Search for the cell housing the specified text and yield its (X, Y) center coordinate. 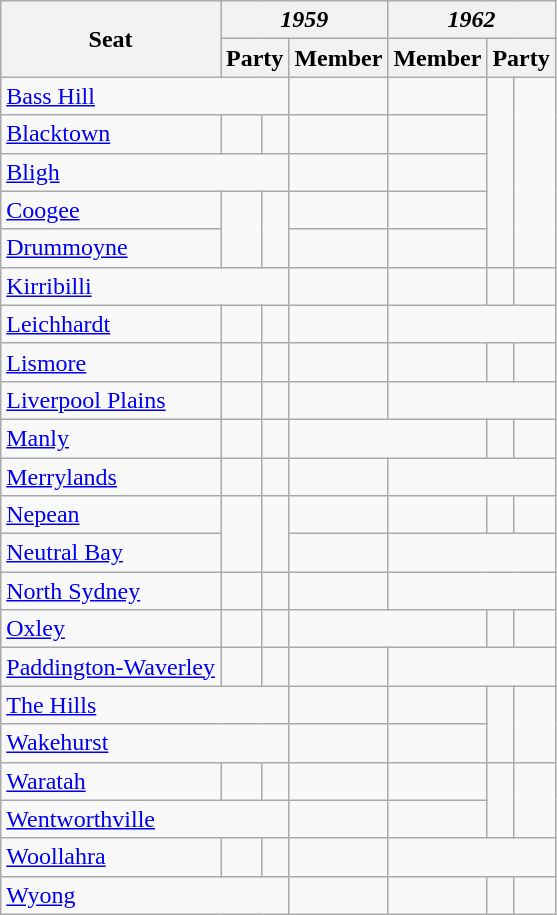
Nepean (111, 515)
Bligh (145, 172)
Bass Hill (145, 96)
Wyong (145, 895)
Woollahra (111, 857)
Neutral Bay (111, 553)
Paddington-Waverley (111, 667)
Wentworthville (145, 819)
Seat (111, 39)
Kirribilli (145, 286)
1959 (304, 20)
Merrylands (111, 477)
Lismore (111, 362)
The Hills (145, 705)
Liverpool Plains (111, 400)
Coogee (111, 210)
Leichhardt (111, 324)
1962 (472, 20)
Manly (111, 438)
Wakehurst (145, 743)
North Sydney (111, 591)
Oxley (111, 629)
Blacktown (111, 134)
Drummoyne (111, 248)
Waratah (111, 781)
